Locate the cell with the specified text and output its (X, Y) center coordinate. 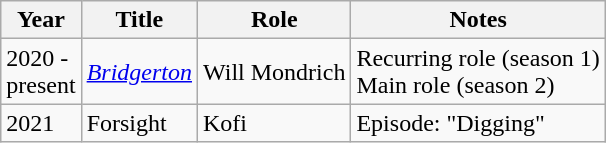
Notes (478, 20)
Bridgerton (139, 72)
2021 (41, 123)
Will Mondrich (274, 72)
Role (274, 20)
Recurring role (season 1)Main role (season 2) (478, 72)
Episode: "Digging" (478, 123)
Kofi (274, 123)
Year (41, 20)
Forsight (139, 123)
Title (139, 20)
2020 -present (41, 72)
